For the text-containing cell, return its midpoint in [X, Y] coordinate format. 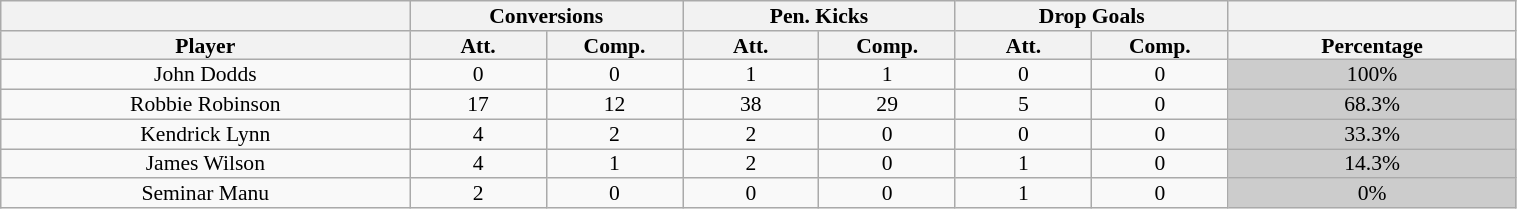
33.3% [1372, 134]
Seminar Manu [206, 193]
29 [887, 105]
Robbie Robinson [206, 105]
Kendrick Lynn [206, 134]
5 [1023, 105]
0% [1372, 193]
14.3% [1372, 164]
John Dodds [206, 75]
100% [1372, 75]
Player [206, 46]
38 [751, 105]
Drop Goals [1092, 16]
Conversions [546, 16]
Percentage [1372, 46]
Pen. Kicks [820, 16]
17 [478, 105]
James Wilson [206, 164]
12 [614, 105]
68.3% [1372, 105]
